Find where the given text appears and provide that cell's center as (X, Y) coordinate. 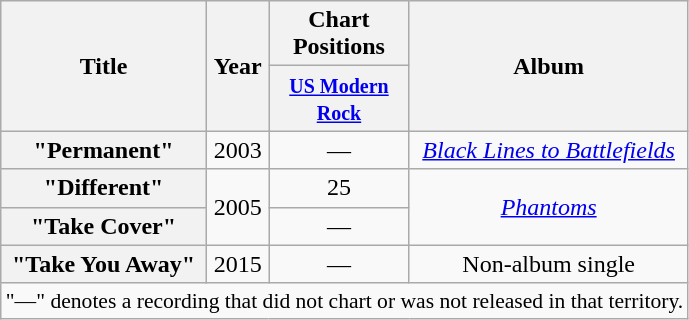
"Permanent" (104, 150)
2005 (238, 207)
Year (238, 66)
Title (104, 66)
Chart Positions (339, 34)
"Take Cover" (104, 226)
"Take You Away" (104, 264)
Album (548, 66)
Phantoms (548, 207)
2003 (238, 150)
"—" denotes a recording that did not chart or was not released in that territory. (345, 301)
Black Lines to Battlefields (548, 150)
US Modern Rock (339, 98)
25 (339, 188)
2015 (238, 264)
"Different" (104, 188)
Non-album single (548, 264)
